Provide the [x, y] coordinate of the cell's center where the given text is located.  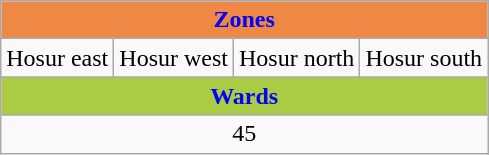
Hosur west [174, 58]
Hosur north [297, 58]
Wards [244, 96]
Hosur south [424, 58]
Hosur east [58, 58]
45 [244, 134]
Zones [244, 20]
